Detect which cell encompasses the target text, then output its [X, Y] center coordinate. 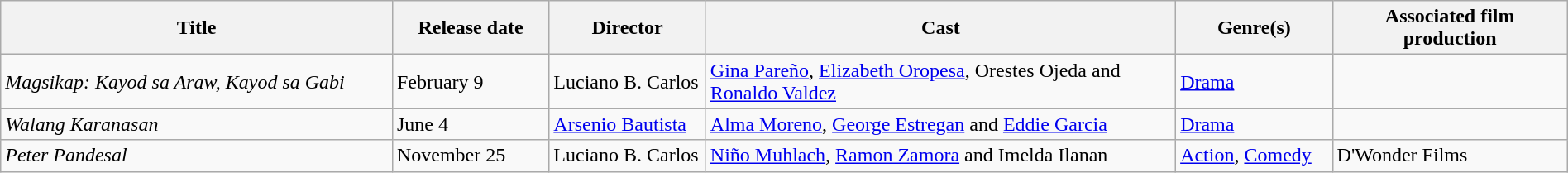
November 25 [470, 156]
Gina Pareño, Elizabeth Oropesa, Orestes Ojeda and Ronaldo Valdez [940, 81]
Director [627, 28]
D'Wonder Films [1450, 156]
Arsenio Bautista [627, 124]
Walang Karanasan [197, 124]
Action, Comedy [1254, 156]
Associated film production [1450, 28]
Alma Moreno, George Estregan and Eddie Garcia [940, 124]
Niño Muhlach, Ramon Zamora and Imelda Ilanan [940, 156]
February 9 [470, 81]
Title [197, 28]
Magsikap: Kayod sa Araw, Kayod sa Gabi [197, 81]
June 4 [470, 124]
Peter Pandesal [197, 156]
Cast [940, 28]
Release date [470, 28]
Genre(s) [1254, 28]
